Provide the (x, y) coordinate of the cell's center where the given text is located.  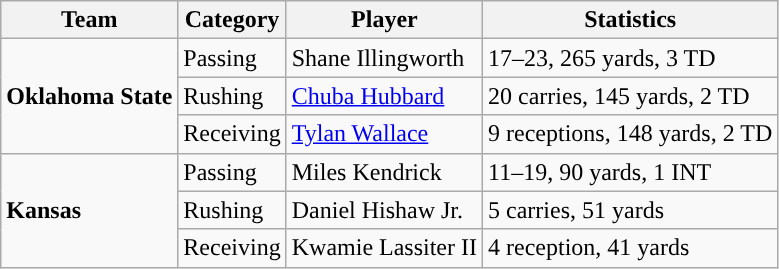
Team (90, 20)
Category (232, 20)
Tylan Wallace (384, 134)
5 carries, 51 yards (630, 210)
Kwamie Lassiter II (384, 248)
9 receptions, 148 yards, 2 TD (630, 134)
Player (384, 20)
Oklahoma State (90, 96)
20 carries, 145 yards, 2 TD (630, 96)
Miles Kendrick (384, 172)
Kansas (90, 210)
Daniel Hishaw Jr. (384, 210)
11–19, 90 yards, 1 INT (630, 172)
Shane Illingworth (384, 58)
4 reception, 41 yards (630, 248)
Statistics (630, 20)
17–23, 265 yards, 3 TD (630, 58)
Chuba Hubbard (384, 96)
